Locate the cell with the specified text and output its (x, y) center coordinate. 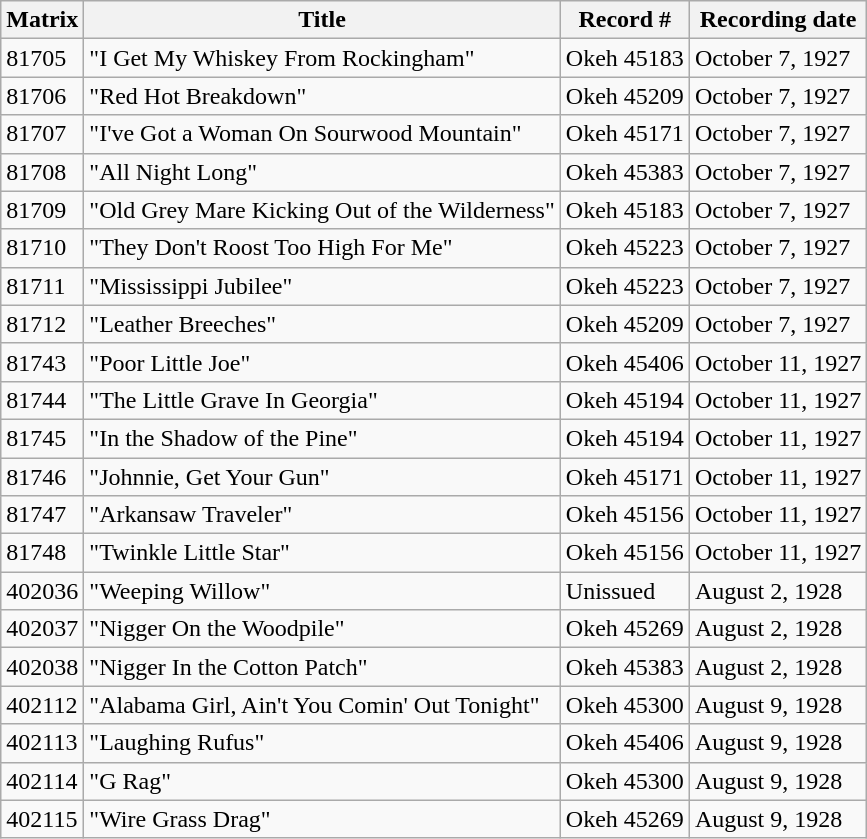
Unissued (624, 591)
"Laughing Rufus" (322, 743)
"The Little Grave In Georgia" (322, 400)
81709 (42, 210)
81707 (42, 134)
81743 (42, 362)
Title (322, 20)
402115 (42, 819)
81705 (42, 58)
"Weeping Willow" (322, 591)
"Twinkle Little Star" (322, 553)
"Nigger On the Woodpile" (322, 629)
81744 (42, 400)
"All Night Long" (322, 172)
81746 (42, 477)
81748 (42, 553)
Recording date (778, 20)
402114 (42, 781)
"Old Grey Mare Kicking Out of the Wilderness" (322, 210)
"Nigger In the Cotton Patch" (322, 667)
"Red Hot Breakdown" (322, 96)
"G Rag" (322, 781)
81708 (42, 172)
"I Get My Whiskey From Rockingham" (322, 58)
81747 (42, 515)
"Johnnie, Get Your Gun" (322, 477)
81706 (42, 96)
Matrix (42, 20)
"In the Shadow of the Pine" (322, 438)
402037 (42, 629)
"Arkansaw Traveler" (322, 515)
402112 (42, 705)
"Alabama Girl, Ain't You Comin' Out Tonight" (322, 705)
Record # (624, 20)
"Wire Grass Drag" (322, 819)
"They Don't Roost Too High For Me" (322, 248)
"I've Got a Woman On Sourwood Mountain" (322, 134)
"Poor Little Joe" (322, 362)
402036 (42, 591)
81745 (42, 438)
"Mississippi Jubilee" (322, 286)
81710 (42, 248)
81712 (42, 324)
81711 (42, 286)
402113 (42, 743)
"Leather Breeches" (322, 324)
402038 (42, 667)
